Search for the cell housing the specified text and yield its [X, Y] center coordinate. 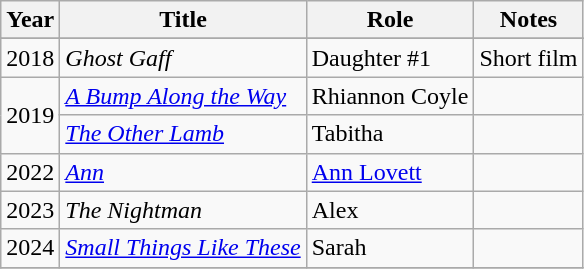
2024 [30, 248]
Short film [528, 58]
Ann Lovett [390, 172]
A Bump Along the Way [183, 96]
Notes [528, 20]
Year [30, 20]
The Other Lamb [183, 134]
Alex [390, 210]
2022 [30, 172]
Ghost Gaff [183, 58]
Ann [183, 172]
Small Things Like These [183, 248]
2019 [30, 115]
Title [183, 20]
Daughter #1 [390, 58]
2023 [30, 210]
Tabitha [390, 134]
Sarah [390, 248]
2018 [30, 58]
Role [390, 20]
The Nightman [183, 210]
Rhiannon Coyle [390, 96]
